Find where the given text appears and provide that cell's center as [x, y] coordinate. 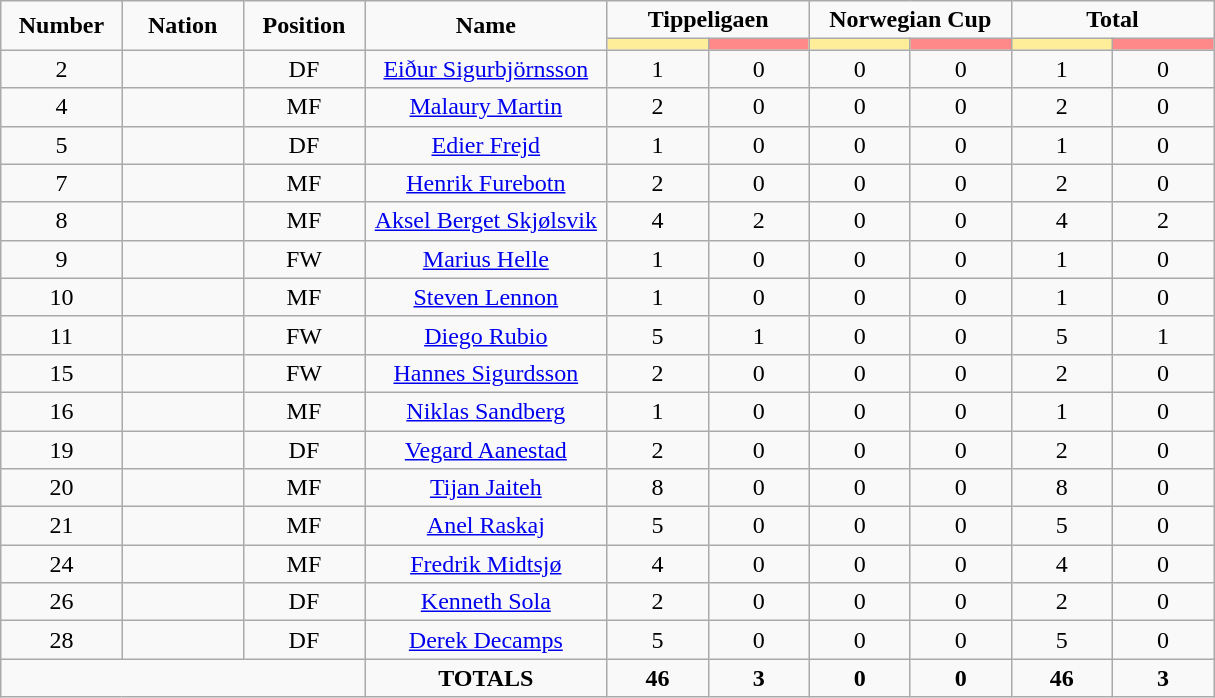
24 [62, 564]
Marius Helle [486, 259]
10 [62, 297]
11 [62, 335]
Anel Raskaj [486, 526]
Malaury Martin [486, 107]
Henrik Furebotn [486, 183]
Aksel Berget Skjølsvik [486, 221]
Hannes Sigurdsson [486, 373]
15 [62, 373]
Niklas Sandberg [486, 411]
Name [486, 26]
Tippeligaen [708, 20]
Tijan Jaiteh [486, 488]
TOTALS [486, 678]
Vegard Aanestad [486, 449]
Derek Decamps [486, 640]
16 [62, 411]
Edier Frejd [486, 145]
Number [62, 26]
Kenneth Sola [486, 602]
28 [62, 640]
Diego Rubio [486, 335]
Steven Lennon [486, 297]
Fredrik Midtsjø [486, 564]
26 [62, 602]
Norwegian Cup [910, 20]
20 [62, 488]
7 [62, 183]
Total [1112, 20]
9 [62, 259]
Position [304, 26]
21 [62, 526]
19 [62, 449]
Eiður Sigurbjörnsson [486, 69]
Nation [182, 26]
